From the cell containing the given text, extract its center point as (X, Y) coordinate. 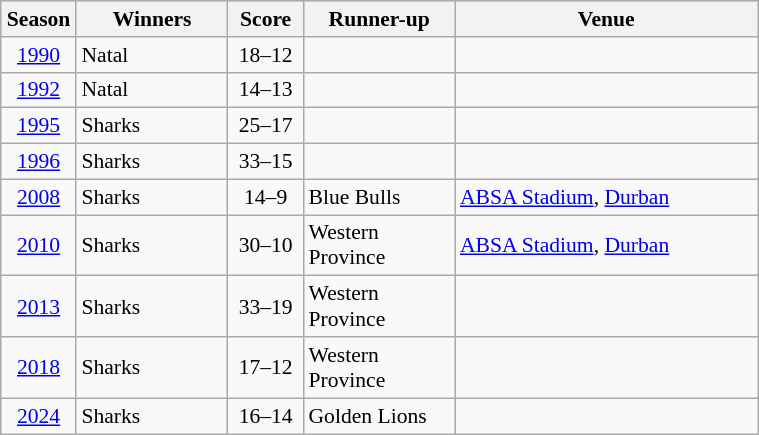
2024 (39, 416)
2013 (39, 306)
2008 (39, 197)
1995 (39, 126)
30–10 (266, 246)
14–13 (266, 90)
25–17 (266, 126)
33–19 (266, 306)
Runner-up (378, 19)
Score (266, 19)
1996 (39, 162)
Blue Bulls (378, 197)
Winners (152, 19)
17–12 (266, 368)
2018 (39, 368)
18–12 (266, 55)
Golden Lions (378, 416)
1990 (39, 55)
Venue (606, 19)
14–9 (266, 197)
Season (39, 19)
33–15 (266, 162)
1992 (39, 90)
2010 (39, 246)
16–14 (266, 416)
